For the text-containing cell, return its midpoint in (x, y) coordinate format. 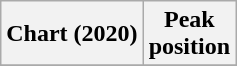
Chart (2020) (72, 34)
Peakposition (189, 34)
